Find where the given text appears and provide that cell's center as [X, Y] coordinate. 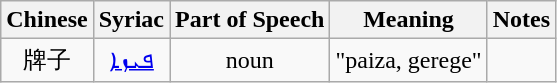
Part of Speech [250, 20]
"paiza, gerege" [408, 60]
Chinese [47, 20]
ܦܝܙܐ [131, 60]
牌子 [47, 60]
Meaning [408, 20]
Syriac [131, 20]
Notes [521, 20]
noun [250, 60]
